From the cell containing the given text, extract its center point as (X, Y) coordinate. 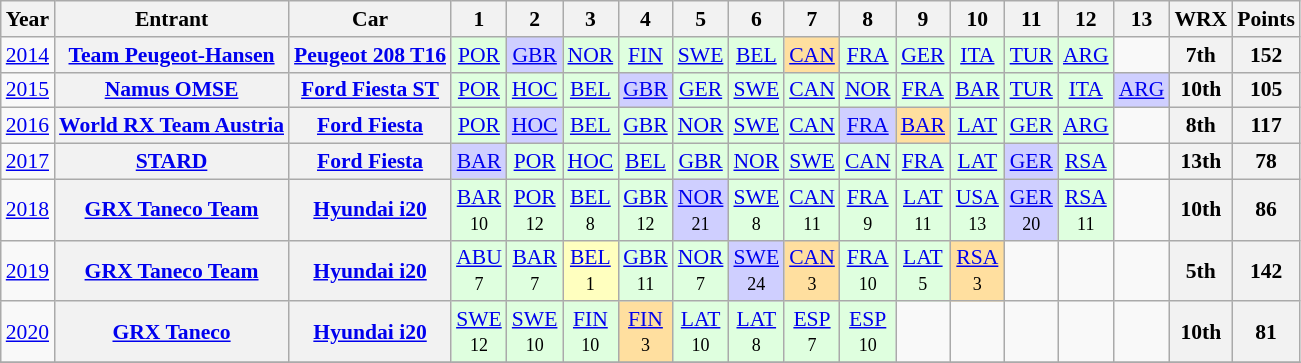
RSA11 (1086, 210)
GBR12 (646, 210)
3 (590, 19)
SWE8 (756, 210)
2014 (28, 55)
86 (1266, 210)
WRX (1200, 19)
Year (28, 19)
LAT11 (924, 210)
13 (1142, 19)
NOR21 (701, 210)
SWE10 (535, 332)
13th (1200, 162)
FRA9 (868, 210)
2017 (28, 162)
105 (1266, 90)
152 (1266, 55)
2015 (28, 90)
ABU7 (479, 270)
CAN11 (812, 210)
9 (924, 19)
SWE24 (756, 270)
2019 (28, 270)
Entrant (172, 19)
Car (370, 19)
5th (1200, 270)
SWE12 (479, 332)
FIN10 (590, 332)
ESP7 (812, 332)
POR12 (535, 210)
GBR11 (646, 270)
BAR7 (535, 270)
6 (756, 19)
4 (646, 19)
USA13 (978, 210)
11 (1032, 19)
LAT5 (924, 270)
2 (535, 19)
7 (812, 19)
FRA10 (868, 270)
81 (1266, 332)
2018 (28, 210)
GRX Taneco (172, 332)
Ford Fiesta ST (370, 90)
CAN3 (812, 270)
Points (1266, 19)
RSA (1086, 162)
LAT10 (701, 332)
World RX Team Austria (172, 126)
Team Peugeot-Hansen (172, 55)
8th (1200, 126)
Namus OMSE (172, 90)
12 (1086, 19)
ESP10 (868, 332)
5 (701, 19)
FIN (646, 55)
Peugeot 208 T16 (370, 55)
BAR10 (479, 210)
10 (978, 19)
LAT8 (756, 332)
117 (1266, 126)
NOR7 (701, 270)
142 (1266, 270)
2016 (28, 126)
2020 (28, 332)
8 (868, 19)
FIN3 (646, 332)
RSA3 (978, 270)
BEL8 (590, 210)
GER20 (1032, 210)
7th (1200, 55)
BEL1 (590, 270)
78 (1266, 162)
1 (479, 19)
STARD (172, 162)
